Extract the [X, Y] coordinate from the center of the cell holding the provided text.  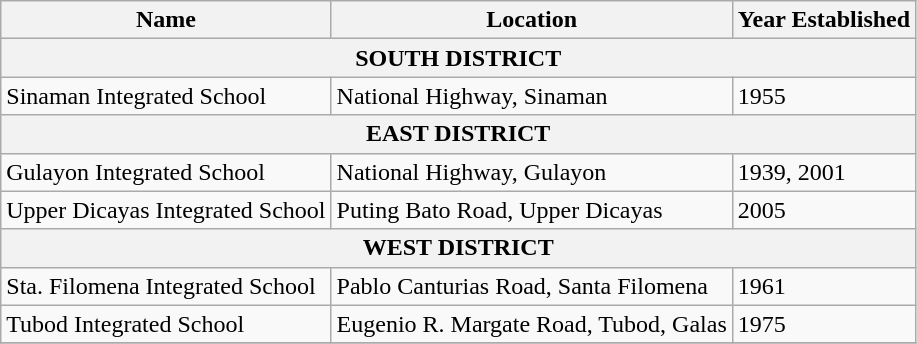
Puting Bato Road, Upper Dicayas [532, 210]
1955 [824, 96]
1961 [824, 286]
1975 [824, 324]
WEST DISTRICT [458, 248]
Sinaman Integrated School [166, 96]
National Highway, Gulayon [532, 172]
National Highway, Sinaman [532, 96]
1939, 2001 [824, 172]
Gulayon Integrated School [166, 172]
Tubod Integrated School [166, 324]
Location [532, 20]
Eugenio R. Margate Road, Tubod, Galas [532, 324]
Year Established [824, 20]
SOUTH DISTRICT [458, 58]
Name [166, 20]
2005 [824, 210]
Upper Dicayas Integrated School [166, 210]
Sta. Filomena Integrated School [166, 286]
EAST DISTRICT [458, 134]
Pablo Canturias Road, Santa Filomena [532, 286]
